Search for the cell housing the specified text and yield its [X, Y] center coordinate. 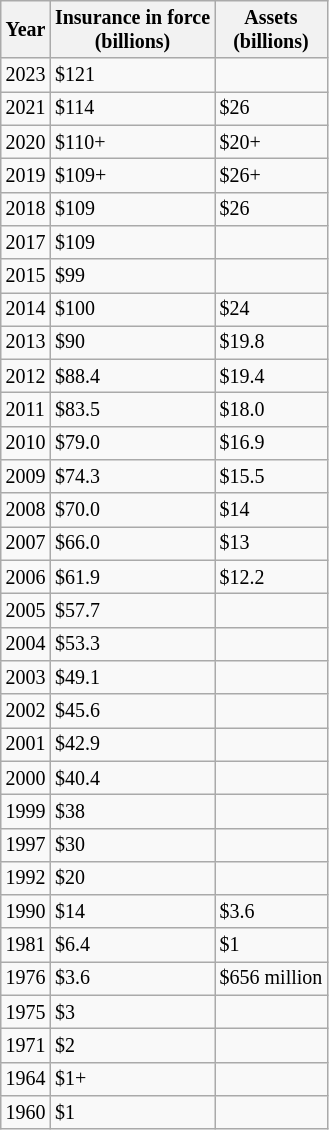
Assets(billions) [271, 30]
$74.3 [132, 476]
$38 [132, 812]
2000 [26, 778]
2010 [26, 444]
$57.7 [132, 610]
1999 [26, 812]
$15.5 [271, 476]
$83.5 [132, 410]
$18.0 [271, 410]
$110+ [132, 142]
2023 [26, 76]
2015 [26, 276]
$49.1 [132, 678]
2006 [26, 578]
$88.4 [132, 376]
$100 [132, 310]
2018 [26, 208]
$79.0 [132, 444]
1971 [26, 1046]
2017 [26, 242]
2012 [26, 376]
Insurance in force(billions) [132, 30]
2004 [26, 644]
$1+ [132, 1080]
2009 [26, 476]
2019 [26, 176]
1997 [26, 844]
1992 [26, 878]
$19.8 [271, 342]
$70.0 [132, 510]
$42.9 [132, 744]
2002 [26, 710]
$30 [132, 844]
$13 [271, 544]
$66.0 [132, 544]
$6.4 [132, 946]
$90 [132, 342]
2013 [26, 342]
$26+ [271, 176]
2008 [26, 510]
$20 [132, 878]
1981 [26, 946]
$20+ [271, 142]
1975 [26, 1012]
1976 [26, 978]
2007 [26, 544]
2005 [26, 610]
1960 [26, 1112]
$99 [132, 276]
2014 [26, 310]
$61.9 [132, 578]
$24 [271, 310]
$2 [132, 1046]
$19.4 [271, 376]
$53.3 [132, 644]
$16.9 [271, 444]
$121 [132, 76]
$12.2 [271, 578]
Year [26, 30]
2011 [26, 410]
$45.6 [132, 710]
1990 [26, 912]
2001 [26, 744]
$40.4 [132, 778]
2003 [26, 678]
$114 [132, 108]
2021 [26, 108]
1964 [26, 1080]
2020 [26, 142]
$656 million [271, 978]
$109+ [132, 176]
$3 [132, 1012]
